Scan for the cell matching the given text and deliver its [x, y] coordinate at center. 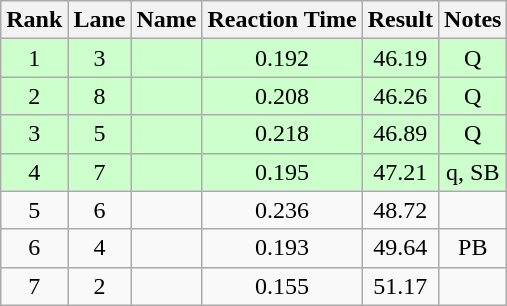
47.21 [400, 172]
0.218 [282, 134]
1 [34, 58]
46.26 [400, 96]
48.72 [400, 210]
0.236 [282, 210]
Name [166, 20]
49.64 [400, 248]
Result [400, 20]
Rank [34, 20]
0.208 [282, 96]
0.193 [282, 248]
q, SB [473, 172]
46.89 [400, 134]
0.195 [282, 172]
8 [100, 96]
Notes [473, 20]
51.17 [400, 286]
Lane [100, 20]
PB [473, 248]
Reaction Time [282, 20]
46.19 [400, 58]
0.192 [282, 58]
0.155 [282, 286]
